For the text-containing cell, return its midpoint in (X, Y) coordinate format. 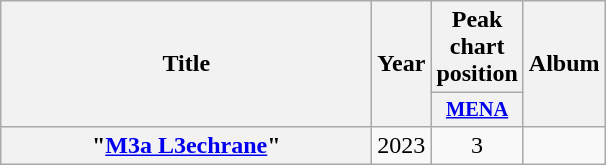
Year (402, 64)
Peak chart position (477, 47)
2023 (402, 145)
Album (564, 64)
Title (186, 64)
3 (477, 145)
MENA (477, 110)
"M3a L3echrane" (186, 145)
